Detect which cell encompasses the target text, then output its (X, Y) center coordinate. 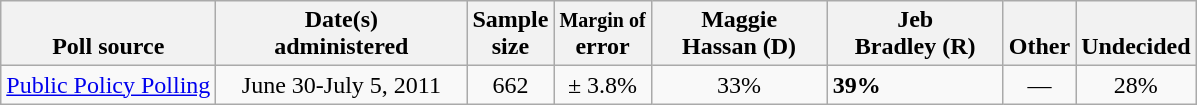
Margin oferror (602, 34)
JebBradley (R) (915, 34)
Poll source (108, 34)
Date(s)administered (342, 34)
± 3.8% (602, 85)
33% (739, 85)
— (1039, 85)
Other (1039, 34)
39% (915, 85)
June 30-July 5, 2011 (342, 85)
662 (510, 85)
28% (1136, 85)
MaggieHassan (D) (739, 34)
Samplesize (510, 34)
Public Policy Polling (108, 85)
Undecided (1136, 34)
